Detect which cell encompasses the target text, then output its (x, y) center coordinate. 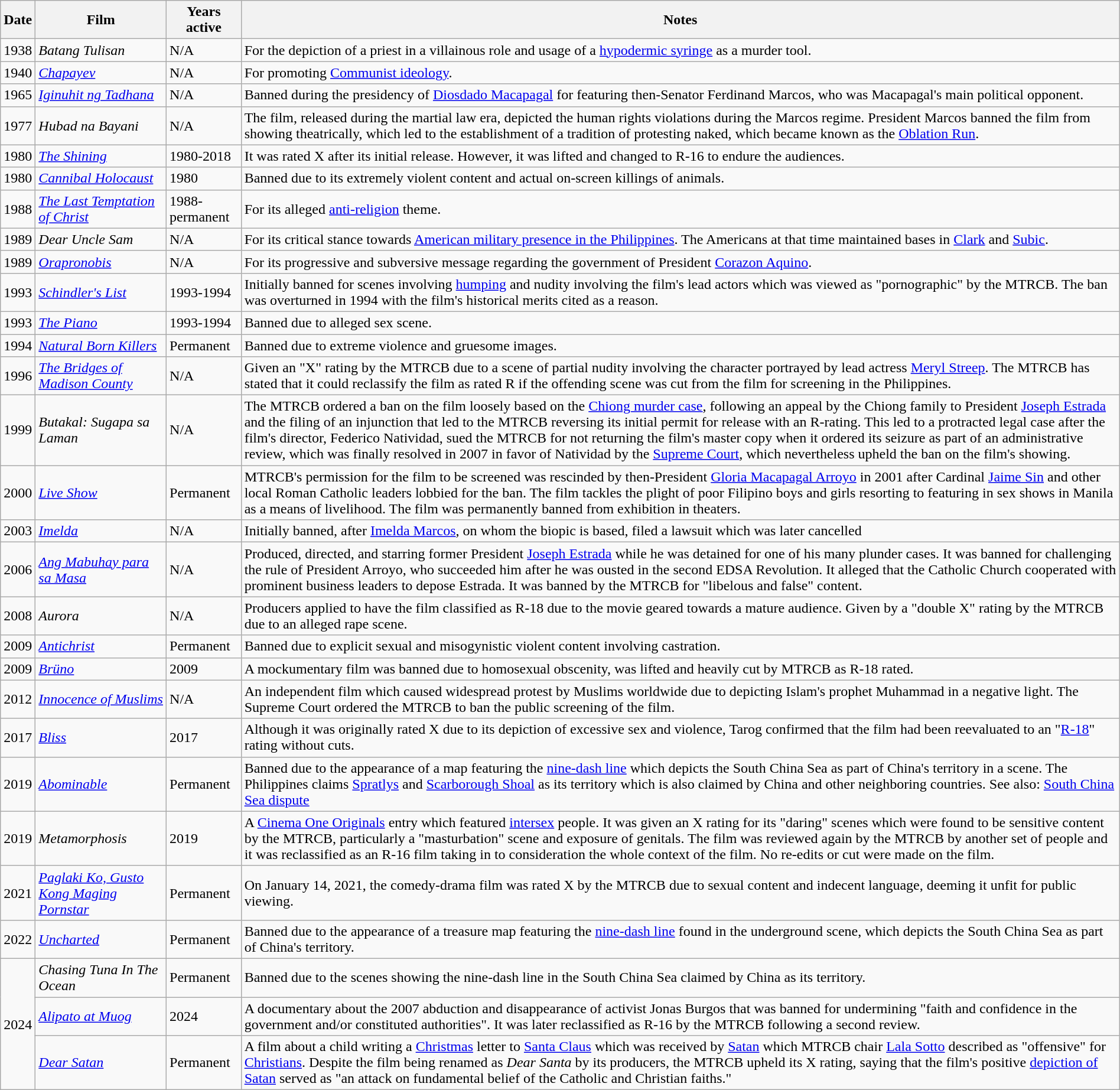
For promoting Communist ideology. (681, 73)
2022 (18, 939)
Iginuhit ng Tadhana (101, 95)
On January 14, 2021, the comedy-drama film was rated X by the MTRCB due to sexual content and indecent language, deeming it unfit for public viewing. (681, 893)
1988 (18, 209)
Batang Tulisan (101, 50)
2008 (18, 616)
For its critical stance towards American military presence in the Philippines. The Americans at that time maintained bases in Clark and Subic. (681, 239)
1996 (18, 376)
2000 (18, 493)
Paglaki Ko, Gusto Kong Maging Pornstar (101, 893)
Uncharted (101, 939)
The Bridges of Madison County (101, 376)
Imelda (101, 531)
1977 (18, 125)
Banned due to the scenes showing the nine-dash line in the South China Sea claimed by China as its territory. (681, 977)
Banned due to alleged sex scene. (681, 323)
1994 (18, 346)
Innocence of Muslims (101, 699)
2012 (18, 699)
Bliss (101, 737)
Initially banned, after Imelda Marcos, on whom the biopic is based, filed a lawsuit which was later cancelled (681, 531)
For its alleged anti-religion theme. (681, 209)
1999 (18, 430)
2021 (18, 893)
Notes (681, 20)
Abominable (101, 784)
Natural Born Killers (101, 346)
For the depiction of a priest in a villainous role and usage of a hypodermic syringe as a murder tool. (681, 50)
For its progressive and subversive message regarding the government of President Corazon Aquino. (681, 262)
Cannibal Holocaust (101, 178)
Dear Uncle Sam (101, 239)
1940 (18, 73)
Banned during the presidency of Diosdado Macapagal for featuring then-Senator Ferdinand Marcos, who was Macapagal's main political opponent. (681, 95)
1988-permanent (204, 209)
2006 (18, 570)
Date (18, 20)
Butakal: Sugapa sa Laman (101, 430)
Banned due to its extremely violent content and actual on-screen killings of animals. (681, 178)
Film (101, 20)
It was rated X after its initial release. However, it was lifted and changed to R-16 to endure the audiences. (681, 156)
The Shining (101, 156)
Hubad na Bayani (101, 125)
Banned due to extreme violence and gruesome images. (681, 346)
1980-2018 (204, 156)
Orapronobis (101, 262)
Chasing Tuna In The Ocean (101, 977)
1938 (18, 50)
A mockumentary film was banned due to homosexual obscenity, was lifted and heavily cut by MTRCB as R-18 rated. (681, 669)
The Last Temptation of Christ (101, 209)
Antichrist (101, 646)
Live Show (101, 493)
Metamorphosis (101, 838)
Brüno (101, 669)
Aurora (101, 616)
Dear Satan (101, 1063)
Years active (204, 20)
The Piano (101, 323)
Chapayev (101, 73)
1965 (18, 95)
Alipato at Muog (101, 1016)
Schindler's List (101, 292)
Banned due to explicit sexual and misogynistic violent content involving castration. (681, 646)
2003 (18, 531)
Ang Mabuhay para sa Masa (101, 570)
